Search for the cell housing the specified text and yield its (X, Y) center coordinate. 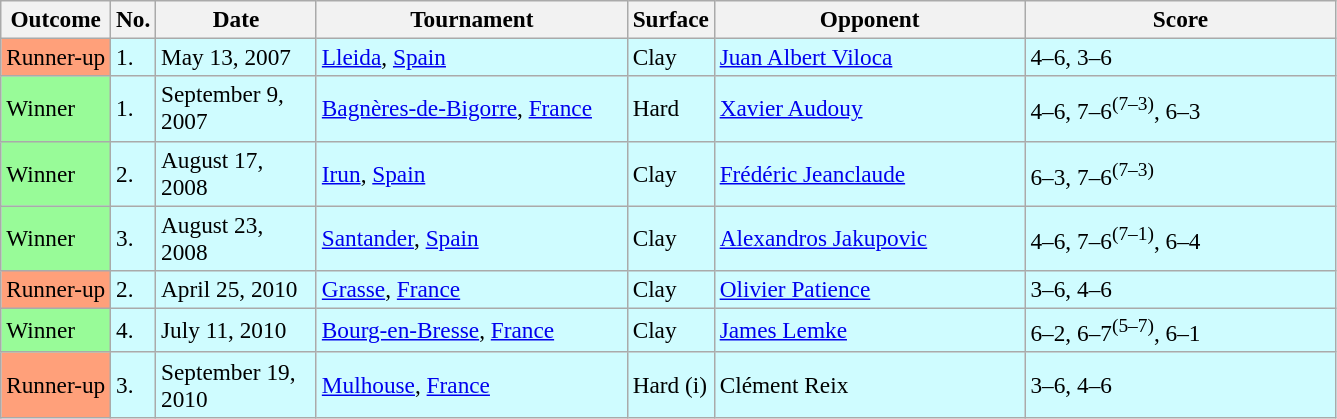
Tournament (472, 19)
Santander, Spain (472, 238)
Bagnères-de-Bigorre, France (472, 108)
August 23, 2008 (236, 238)
Hard (i) (670, 384)
Lleida, Spain (472, 57)
Outcome (56, 19)
4–6, 7–6(7–3), 6–3 (1180, 108)
6–3, 7–6(7–3) (1180, 174)
4–6, 3–6 (1180, 57)
April 25, 2010 (236, 289)
Olivier Patience (870, 289)
Hard (670, 108)
4. (134, 330)
May 13, 2007 (236, 57)
No. (134, 19)
Opponent (870, 19)
Grasse, France (472, 289)
September 19, 2010 (236, 384)
4–6, 7–6(7–1), 6–4 (1180, 238)
Xavier Audouy (870, 108)
Frédéric Jeanclaude (870, 174)
Alexandros Jakupovic (870, 238)
6–2, 6–7(5–7), 6–1 (1180, 330)
Score (1180, 19)
Bourg-en-Bresse, France (472, 330)
July 11, 2010 (236, 330)
James Lemke (870, 330)
Mulhouse, France (472, 384)
Clément Reix (870, 384)
Juan Albert Viloca (870, 57)
August 17, 2008 (236, 174)
September 9, 2007 (236, 108)
Surface (670, 19)
Date (236, 19)
Irun, Spain (472, 174)
